Pinpoint the cell where the given text exists, returning its (X, Y) midpoint coordinate. 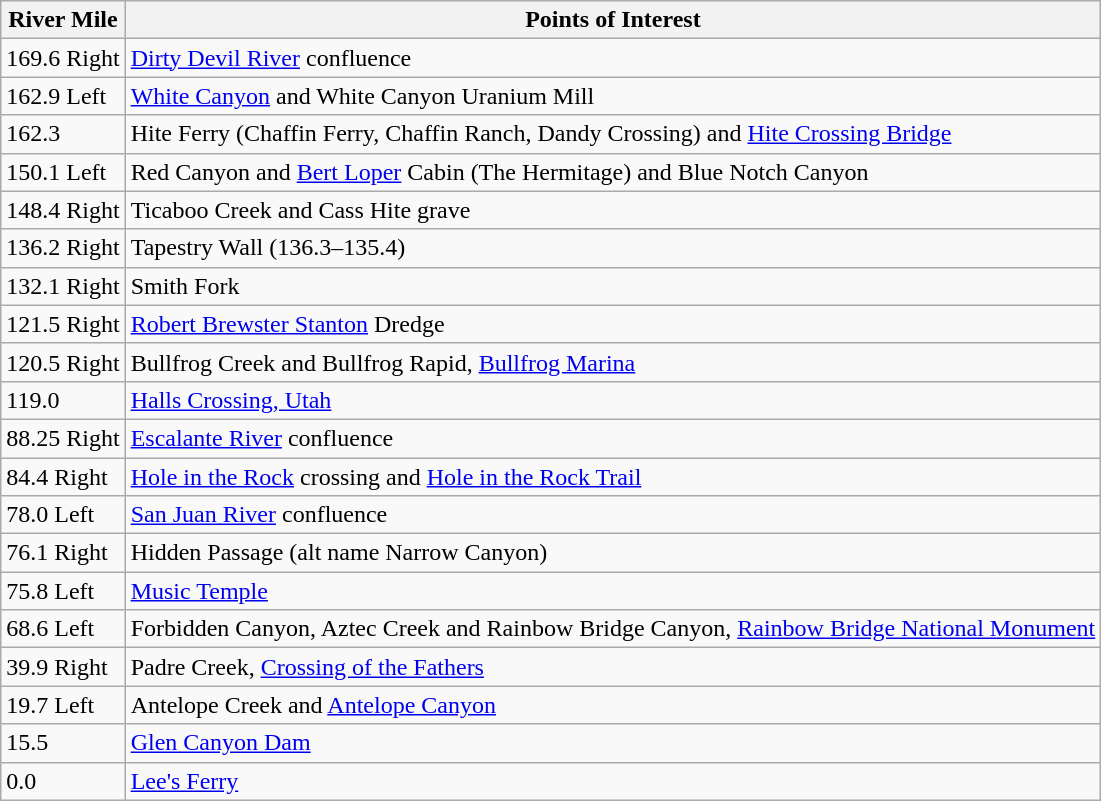
Hite Ferry (Chaffin Ferry, Chaffin Ranch, Dandy Crossing) and Hite Crossing Bridge (613, 134)
San Juan River confluence (613, 515)
78.0 Left (63, 515)
68.6 Left (63, 629)
162.9 Left (63, 96)
Ticaboo Creek and Cass Hite grave (613, 210)
76.1 Right (63, 553)
119.0 (63, 400)
Escalante River confluence (613, 438)
Dirty Devil River confluence (613, 58)
121.5 Right (63, 324)
Bullfrog Creek and Bullfrog Rapid, Bullfrog Marina (613, 362)
Smith Fork (613, 286)
169.6 Right (63, 58)
Hidden Passage (alt name Narrow Canyon) (613, 553)
Antelope Creek and Antelope Canyon (613, 705)
River Mile (63, 20)
Lee's Ferry (613, 781)
132.1 Right (63, 286)
148.4 Right (63, 210)
White Canyon and White Canyon Uranium Mill (613, 96)
75.8 Left (63, 591)
39.9 Right (63, 667)
Hole in the Rock crossing and Hole in the Rock Trail (613, 477)
Music Temple (613, 591)
15.5 (63, 743)
Forbidden Canyon, Aztec Creek and Rainbow Bridge Canyon, Rainbow Bridge National Monument (613, 629)
Robert Brewster Stanton Dredge (613, 324)
162.3 (63, 134)
150.1 Left (63, 172)
Glen Canyon Dam (613, 743)
84.4 Right (63, 477)
Tapestry Wall (136.3–135.4) (613, 248)
0.0 (63, 781)
Halls Crossing, Utah (613, 400)
Padre Creek, Crossing of the Fathers (613, 667)
19.7 Left (63, 705)
Points of Interest (613, 20)
120.5 Right (63, 362)
136.2 Right (63, 248)
Red Canyon and Bert Loper Cabin (The Hermitage) and Blue Notch Canyon (613, 172)
88.25 Right (63, 438)
